Pinpoint the cell where the given text exists, returning its [x, y] midpoint coordinate. 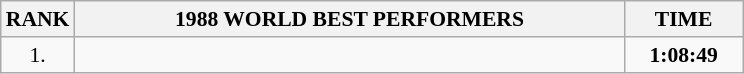
1988 WORLD BEST PERFORMERS [349, 19]
1. [38, 55]
RANK [38, 19]
1:08:49 [684, 55]
TIME [684, 19]
